Find where the given text appears and provide that cell's center as [x, y] coordinate. 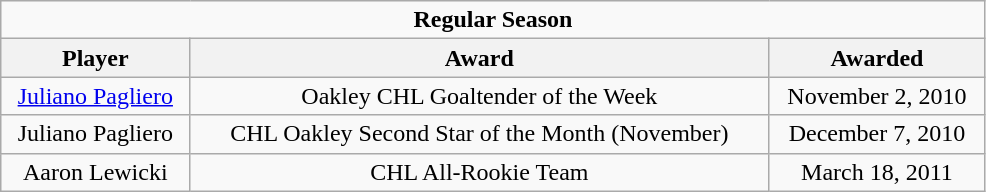
Regular Season [493, 20]
Player [96, 58]
November 2, 2010 [877, 96]
Award [480, 58]
Aaron Lewicki [96, 172]
March 18, 2011 [877, 172]
Awarded [877, 58]
CHL Oakley Second Star of the Month (November) [480, 134]
Oakley CHL Goaltender of the Week [480, 96]
CHL All-Rookie Team [480, 172]
December 7, 2010 [877, 134]
